Scan for the cell matching the given text and deliver its (X, Y) coordinate at center. 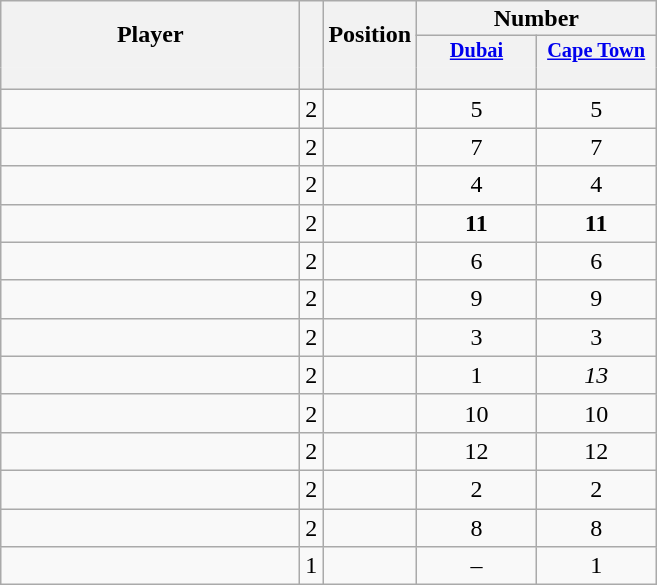
13 (596, 375)
Cape Town (596, 51)
Player (150, 34)
Position (370, 34)
– (477, 566)
Dubai (477, 51)
Number (536, 18)
